Determine the (X, Y) coordinate at the center of the cell enclosing the given text.  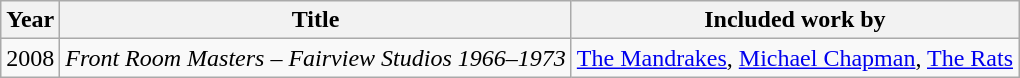
Front Room Masters – Fairview Studios 1966–1973 (316, 58)
Title (316, 20)
Included work by (794, 20)
Year (30, 20)
2008 (30, 58)
The Mandrakes, Michael Chapman, The Rats (794, 58)
